From the cell containing the given text, extract its center point as [x, y] coordinate. 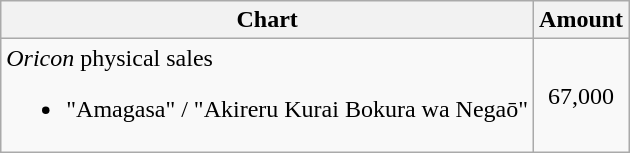
Amount [582, 20]
Oricon physical sales"Amagasa" / "Akireru Kurai Bokura wa Negaō" [268, 96]
Chart [268, 20]
67,000 [582, 96]
